Pinpoint the cell where the given text exists, returning its (x, y) midpoint coordinate. 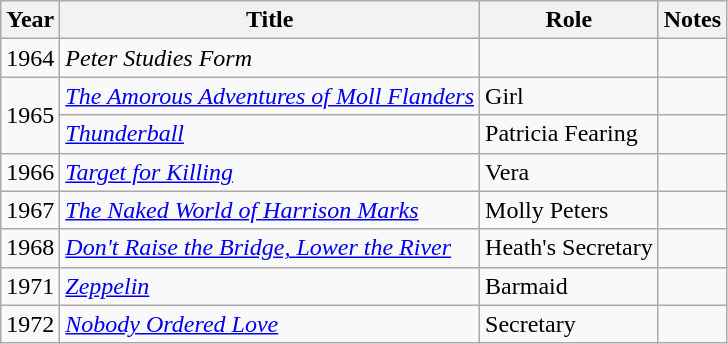
Notes (692, 20)
The Naked World of Harrison Marks (270, 210)
1971 (30, 286)
Year (30, 20)
Secretary (570, 324)
Vera (570, 172)
1966 (30, 172)
Title (270, 20)
Molly Peters (570, 210)
Barmaid (570, 286)
1965 (30, 115)
Target for Killing (270, 172)
1968 (30, 248)
Thunderball (270, 134)
1967 (30, 210)
Patricia Fearing (570, 134)
Role (570, 20)
Don't Raise the Bridge, Lower the River (270, 248)
Peter Studies Form (270, 58)
Zeppelin (270, 286)
The Amorous Adventures of Moll Flanders (270, 96)
Heath's Secretary (570, 248)
1972 (30, 324)
Girl (570, 96)
Nobody Ordered Love (270, 324)
1964 (30, 58)
